Output the (x, y) coordinate of the center of the cell containing the given text.  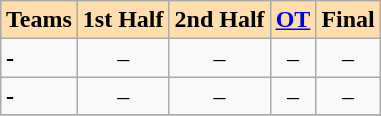
Teams (38, 20)
Final (348, 20)
OT (293, 20)
2nd Half (220, 20)
1st Half (123, 20)
